Determine the [x, y] coordinate at the center of the cell enclosing the given text.  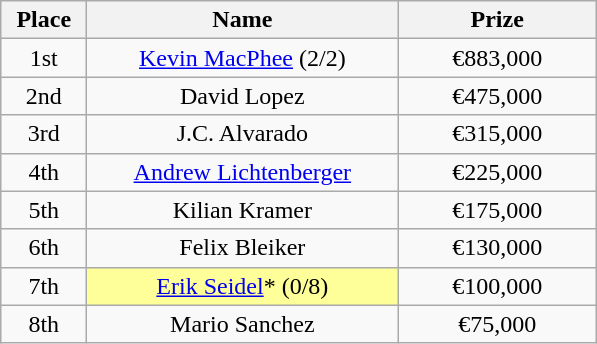
Prize [498, 20]
€315,000 [498, 134]
6th [44, 248]
1st [44, 58]
Erik Seidel* (0/8) [242, 286]
2nd [44, 96]
€100,000 [498, 286]
Kilian Kramer [242, 210]
Place [44, 20]
€475,000 [498, 96]
David Lopez [242, 96]
€75,000 [498, 324]
€130,000 [498, 248]
4th [44, 172]
€175,000 [498, 210]
J.C. Alvarado [242, 134]
€225,000 [498, 172]
€883,000 [498, 58]
Andrew Lichtenberger [242, 172]
5th [44, 210]
8th [44, 324]
Kevin MacPhee (2/2) [242, 58]
7th [44, 286]
3rd [44, 134]
Felix Bleiker [242, 248]
Name [242, 20]
Mario Sanchez [242, 324]
